Find where the given text appears and provide that cell's center as [x, y] coordinate. 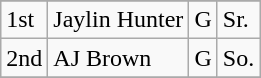
Jaylin Hunter [118, 20]
AJ Brown [118, 58]
2nd [24, 58]
1st [24, 20]
Sr. [238, 20]
So. [238, 58]
